Output the [x, y] coordinate of the center of the cell containing the given text.  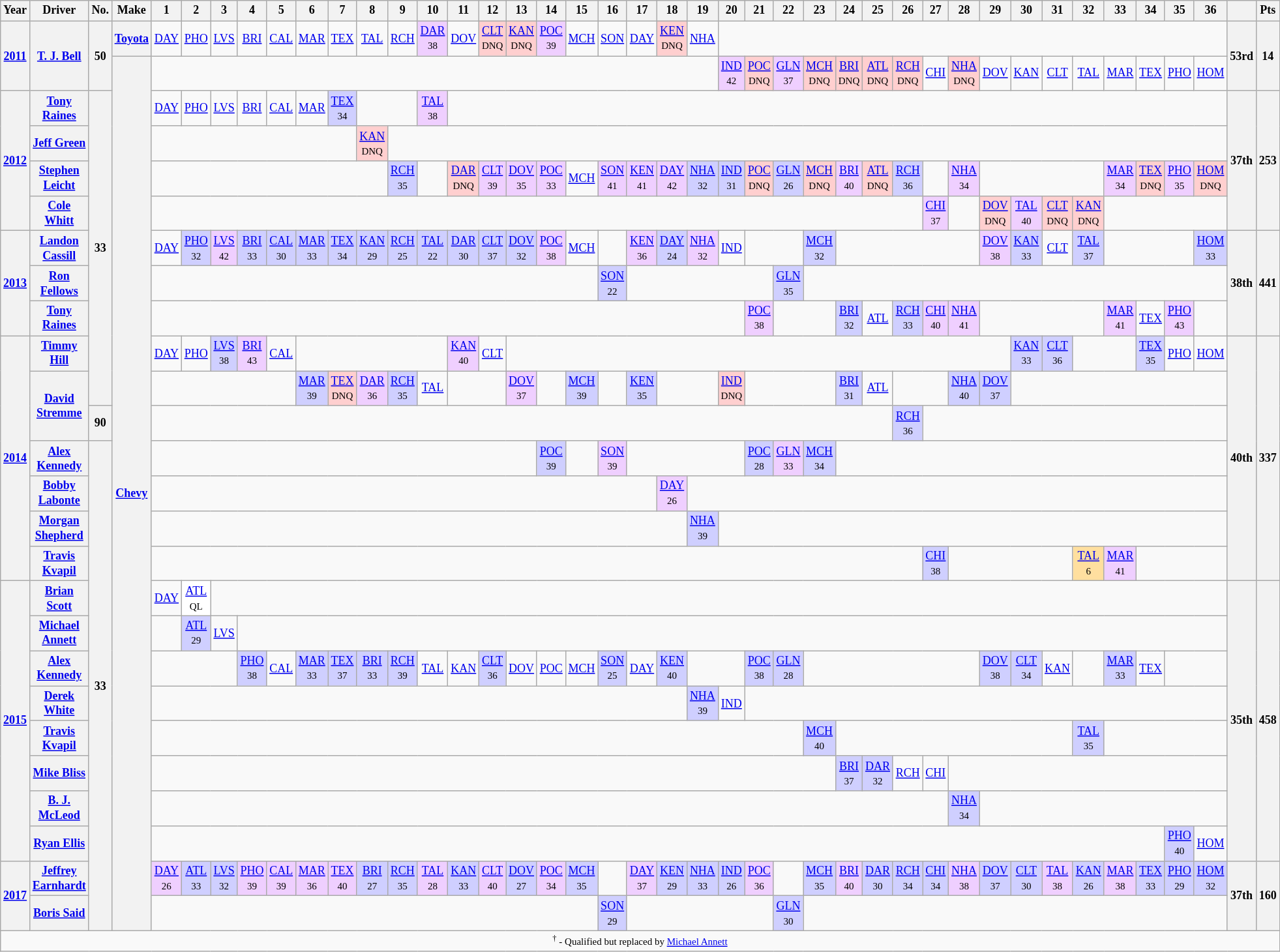
Landon Cassill [59, 248]
MCH40 [820, 738]
BRI31 [849, 389]
BRIDNQ [849, 74]
2014 [16, 458]
LVS42 [224, 248]
GLN35 [788, 284]
2011 [16, 56]
DOV27 [522, 878]
2 [196, 10]
CAL39 [282, 878]
RCH33 [908, 318]
Make [132, 10]
PHO39 [252, 878]
253 [1268, 160]
Timmy Hill [59, 353]
RCHDNQ [908, 74]
38th [1242, 283]
TAL6 [1088, 563]
21 [759, 10]
160 [1268, 896]
MAR38 [1120, 878]
DAY24 [672, 248]
Ron Fellows [59, 284]
28 [964, 10]
CLT34 [1026, 668]
KENDNQ [672, 38]
HOM33 [1210, 248]
B. J. McLeod [59, 809]
SON29 [613, 914]
TAL28 [433, 878]
POC28 [759, 458]
DAR32 [878, 773]
DOV35 [522, 179]
KEN40 [672, 668]
T. J. Bell [59, 56]
29 [995, 10]
POC33 [551, 179]
Year [16, 10]
TEX33 [1151, 878]
SON41 [613, 179]
Toyota [132, 38]
CLT39 [493, 179]
Derek White [59, 704]
2015 [16, 721]
SON22 [613, 284]
5 [282, 10]
35th [1242, 721]
KEN41 [642, 179]
LVS32 [224, 878]
HOMDNQ [1210, 179]
KEN29 [672, 878]
Chevy [132, 494]
CLT30 [1026, 878]
Morgan Shepherd [59, 528]
NHA [703, 38]
TAL37 [1088, 248]
POC34 [551, 878]
Jeffrey Earnhardt [59, 878]
1 [166, 10]
23 [820, 10]
27 [936, 10]
15 [582, 10]
CHI34 [936, 878]
TAL35 [1088, 738]
Michael Annett [59, 633]
POC [551, 668]
30 [1026, 10]
SON25 [613, 668]
NHADNQ [964, 74]
RCH25 [402, 248]
50 [100, 56]
Cole Whitt [59, 213]
DOV32 [522, 248]
DAR36 [372, 389]
ATL29 [196, 633]
MAR39 [312, 389]
11 [464, 10]
GLN26 [788, 179]
MCH34 [820, 458]
† - Qualified but replaced by Michael Annett [640, 941]
19 [703, 10]
DOVDNQ [995, 213]
337 [1268, 458]
Jeff Green [59, 143]
TAL22 [433, 248]
MCH39 [582, 389]
26 [908, 10]
36 [1210, 10]
Bobby Labonte [59, 494]
TEX37 [342, 668]
Pts [1268, 10]
CHI40 [936, 318]
NHA33 [703, 878]
32 [1088, 10]
Boris Said [59, 914]
KAN29 [372, 248]
HOM32 [1210, 878]
6 [312, 10]
RCH39 [402, 668]
SON39 [613, 458]
IND42 [732, 74]
BRI32 [849, 318]
TEX40 [342, 878]
20 [732, 10]
PHO43 [1179, 318]
35 [1179, 10]
31 [1058, 10]
KEN36 [642, 248]
CLT37 [493, 248]
53rd [1242, 56]
2012 [16, 160]
PHO35 [1179, 179]
Driver [59, 10]
7 [342, 10]
KAN40 [464, 353]
9 [402, 10]
17 [642, 10]
GLN33 [788, 458]
12 [493, 10]
David Stremme [59, 406]
40th [1242, 458]
DAY42 [672, 179]
24 [849, 10]
2013 [16, 283]
Stephen Leicht [59, 179]
DAR38 [433, 38]
IND26 [732, 878]
CHI38 [936, 563]
CHI37 [936, 213]
441 [1268, 283]
4 [252, 10]
MCH32 [820, 248]
Ryan Ellis [59, 843]
BRI43 [252, 353]
GLN28 [788, 668]
PHO32 [196, 248]
8 [372, 10]
25 [878, 10]
DAY37 [642, 878]
Brian Scott [59, 599]
LVS38 [224, 353]
13 [522, 10]
NHA38 [964, 878]
2017 [16, 896]
34 [1151, 10]
PHO29 [1179, 878]
22 [788, 10]
ATLQL [196, 599]
458 [1268, 721]
KAN26 [1088, 878]
NHA41 [964, 318]
IND31 [732, 179]
TEX35 [1151, 353]
GLN30 [788, 914]
MAR34 [1120, 179]
16 [613, 10]
No. [100, 10]
BRI27 [372, 878]
BRI37 [849, 773]
Mike Bliss [59, 773]
3 [224, 10]
INDDNQ [732, 389]
MAR36 [312, 878]
ATL33 [196, 878]
POC36 [759, 878]
TAL40 [1026, 213]
90 [100, 423]
10 [433, 10]
KEN35 [642, 389]
RCH34 [908, 878]
PHO40 [1179, 843]
GLN37 [788, 74]
CAL30 [282, 248]
PHO38 [252, 668]
CLT40 [493, 878]
18 [672, 10]
NHA40 [964, 389]
DARDNQ [464, 179]
SON [613, 38]
